Return the (x, y) coordinate for the center point of the cell that contains the specified text.  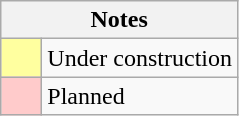
Under construction (140, 58)
Notes (120, 20)
Planned (140, 96)
